Extract the (X, Y) coordinate from the center of the cell holding the provided text.  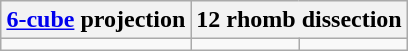
12 rhomb dissection (299, 20)
6-cube projection (96, 20)
